Return the [X, Y] coordinate for the center point of the cell that contains the specified text.  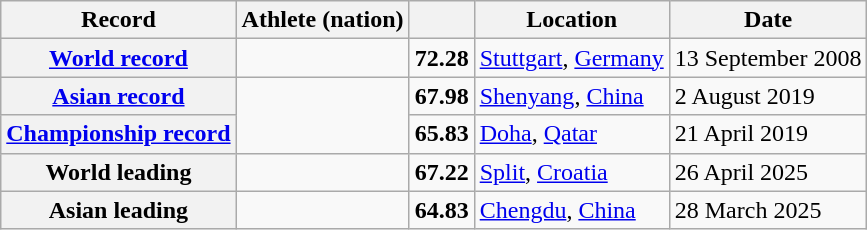
21 April 2019 [768, 134]
Date [768, 20]
Asian leading [118, 210]
65.83 [442, 134]
Shenyang, China [572, 96]
Championship record [118, 134]
26 April 2025 [768, 172]
World leading [118, 172]
13 September 2008 [768, 58]
67.22 [442, 172]
2 August 2019 [768, 96]
72.28 [442, 58]
Doha, Qatar [572, 134]
Athlete (nation) [322, 20]
World record [118, 58]
Split, Croatia [572, 172]
28 March 2025 [768, 210]
67.98 [442, 96]
Chengdu, China [572, 210]
Stuttgart, Germany [572, 58]
Record [118, 20]
Location [572, 20]
64.83 [442, 210]
Asian record [118, 96]
